Return [x, y] of the center of cell containing provided text 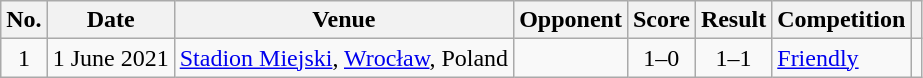
Competition [842, 20]
Result [733, 20]
1 [24, 58]
1–1 [733, 58]
1–0 [661, 58]
Friendly [842, 58]
Opponent [571, 20]
No. [24, 20]
1 June 2021 [110, 58]
Date [110, 20]
Venue [344, 20]
Stadion Miejski, Wrocław, Poland [344, 58]
Score [661, 20]
